Output the (x, y) coordinate of the center of the cell containing the given text.  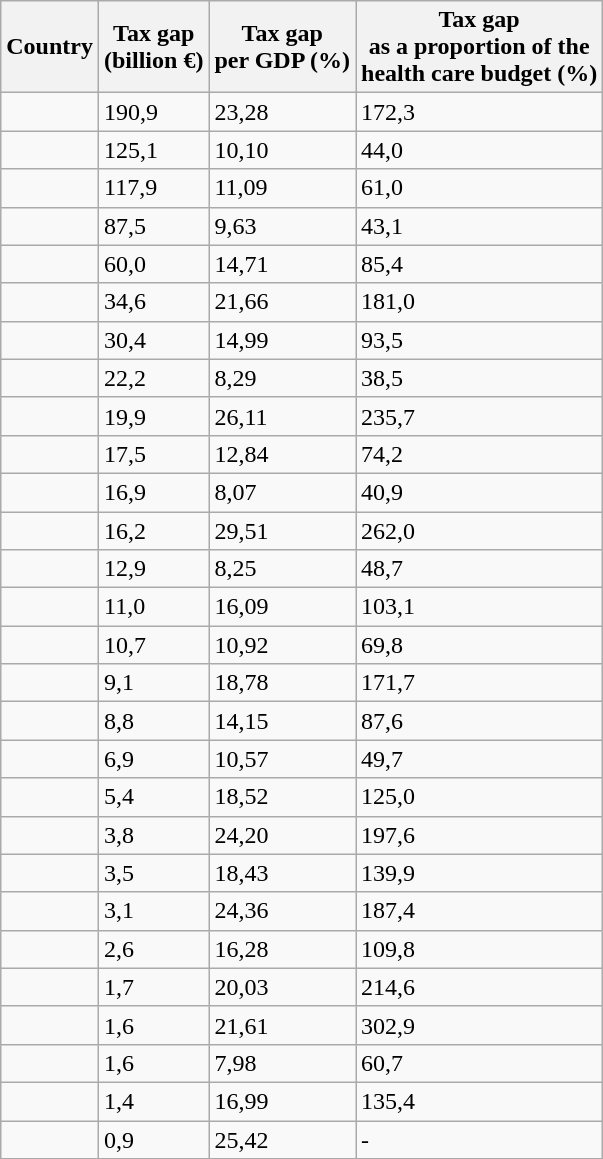
- (480, 1139)
235,7 (480, 416)
3,1 (153, 911)
302,9 (480, 1025)
30,4 (153, 340)
17,5 (153, 454)
11,0 (153, 607)
60,7 (480, 1063)
190,9 (153, 112)
11,09 (282, 188)
0,9 (153, 1139)
22,2 (153, 378)
12,9 (153, 569)
87,5 (153, 226)
21,66 (282, 302)
109,8 (480, 949)
16,09 (282, 607)
19,9 (153, 416)
2,6 (153, 949)
14,99 (282, 340)
5,4 (153, 797)
8,07 (282, 492)
40,9 (480, 492)
16,2 (153, 531)
7,98 (282, 1063)
20,03 (282, 987)
43,1 (480, 226)
16,28 (282, 949)
197,6 (480, 835)
49,7 (480, 759)
10,10 (282, 150)
10,7 (153, 645)
8,25 (282, 569)
18,52 (282, 797)
262,0 (480, 531)
25,42 (282, 1139)
125,1 (153, 150)
214,6 (480, 987)
Tax gap (billion €) (153, 47)
69,8 (480, 645)
117,9 (153, 188)
3,5 (153, 873)
38,5 (480, 378)
8,29 (282, 378)
16,9 (153, 492)
125,0 (480, 797)
24,20 (282, 835)
74,2 (480, 454)
34,6 (153, 302)
1,4 (153, 1101)
14,15 (282, 721)
16,99 (282, 1101)
93,5 (480, 340)
139,9 (480, 873)
6,9 (153, 759)
18,78 (282, 683)
21,61 (282, 1025)
Tax gap as a proportion of the health care budget (%) (480, 47)
48,7 (480, 569)
87,6 (480, 721)
3,8 (153, 835)
8,8 (153, 721)
24,36 (282, 911)
60,0 (153, 264)
61,0 (480, 188)
181,0 (480, 302)
171,7 (480, 683)
9,1 (153, 683)
172,3 (480, 112)
26,11 (282, 416)
29,51 (282, 531)
44,0 (480, 150)
9,63 (282, 226)
103,1 (480, 607)
1,7 (153, 987)
14,71 (282, 264)
18,43 (282, 873)
10,92 (282, 645)
187,4 (480, 911)
12,84 (282, 454)
85,4 (480, 264)
10,57 (282, 759)
Country (50, 47)
Tax gap per GDP (%) (282, 47)
23,28 (282, 112)
135,4 (480, 1101)
